Pinpoint the cell where the given text exists, returning its [X, Y] midpoint coordinate. 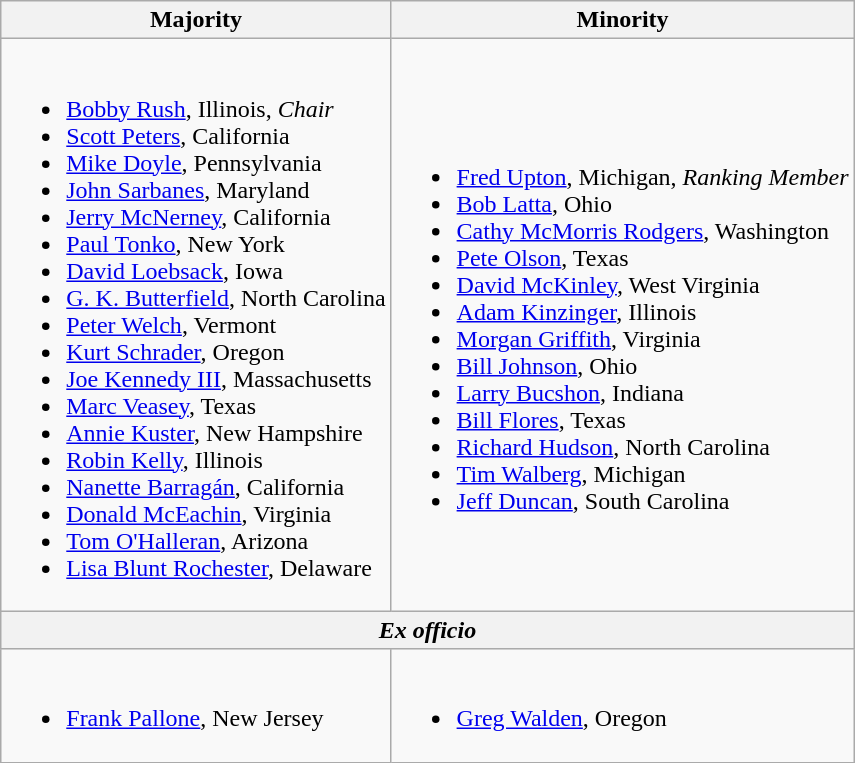
Greg Walden, Oregon [622, 706]
Ex officio [428, 630]
Minority [622, 20]
Frank Pallone, New Jersey [196, 706]
Majority [196, 20]
